For the text-containing cell, return its midpoint in (x, y) coordinate format. 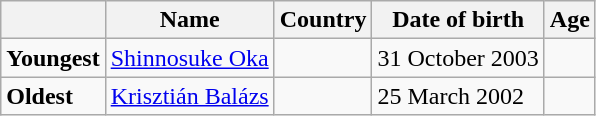
Shinnosuke Oka (190, 58)
Krisztián Balázs (190, 96)
Age (570, 20)
Country (323, 20)
25 March 2002 (458, 96)
31 October 2003 (458, 58)
Name (190, 20)
Oldest (53, 96)
Youngest (53, 58)
Date of birth (458, 20)
